Locate the cell with the specified text and output its [X, Y] center coordinate. 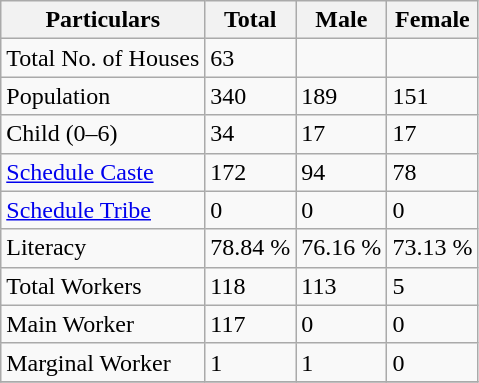
Total [250, 20]
Female [432, 20]
Child (0–6) [103, 134]
340 [250, 96]
34 [250, 134]
151 [432, 96]
Total No. of Houses [103, 58]
117 [250, 324]
Population [103, 96]
Schedule Caste [103, 172]
73.13 % [432, 248]
172 [250, 172]
Schedule Tribe [103, 210]
Marginal Worker [103, 362]
63 [250, 58]
Total Workers [103, 286]
Particulars [103, 20]
189 [342, 96]
94 [342, 172]
Literacy [103, 248]
118 [250, 286]
Male [342, 20]
76.16 % [342, 248]
78 [432, 172]
113 [342, 286]
5 [432, 286]
78.84 % [250, 248]
Main Worker [103, 324]
